Detect which cell encompasses the target text, then output its (x, y) center coordinate. 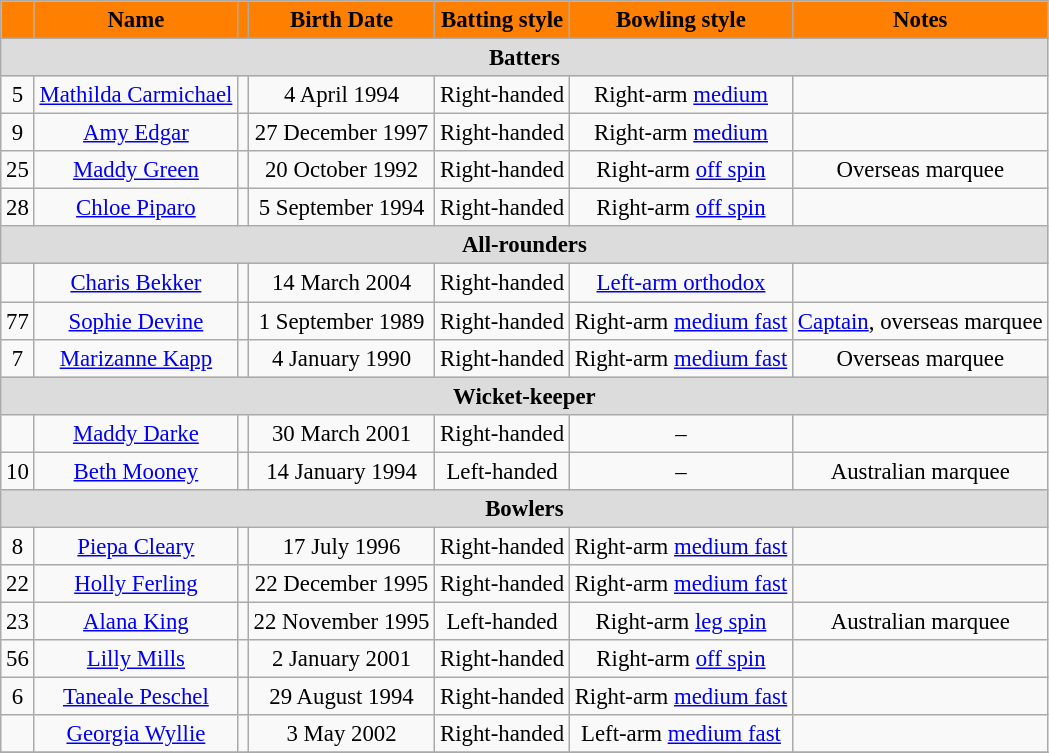
Holly Ferling (136, 584)
Georgia Wyllie (136, 734)
Mathilda Carmichael (136, 95)
5 September 1994 (341, 208)
14 January 1994 (341, 471)
22 November 1995 (341, 621)
25 (18, 170)
Piepa Cleary (136, 546)
4 April 1994 (341, 95)
Alana King (136, 621)
9 (18, 133)
20 October 1992 (341, 170)
22 December 1995 (341, 584)
Taneale Peschel (136, 697)
Lilly Mills (136, 659)
Maddy Darke (136, 433)
Right-arm leg spin (680, 621)
4 January 1990 (341, 358)
Left-arm orthodox (680, 283)
Bowling style (680, 20)
Beth Mooney (136, 471)
8 (18, 546)
Birth Date (341, 20)
Sophie Devine (136, 321)
All-rounders (524, 245)
Chloe Piparo (136, 208)
7 (18, 358)
Bowlers (524, 509)
Left-arm medium fast (680, 734)
Marizanne Kapp (136, 358)
14 March 2004 (341, 283)
Wicket-keeper (524, 396)
77 (18, 321)
Batters (524, 58)
Maddy Green (136, 170)
22 (18, 584)
10 (18, 471)
28 (18, 208)
27 December 1997 (341, 133)
Name (136, 20)
23 (18, 621)
Batting style (502, 20)
3 May 2002 (341, 734)
1 September 1989 (341, 321)
Captain, overseas marquee (920, 321)
Amy Edgar (136, 133)
6 (18, 697)
Notes (920, 20)
29 August 1994 (341, 697)
5 (18, 95)
17 July 1996 (341, 546)
Charis Bekker (136, 283)
2 January 2001 (341, 659)
56 (18, 659)
30 March 2001 (341, 433)
